Detect which cell encompasses the target text, then output its [x, y] center coordinate. 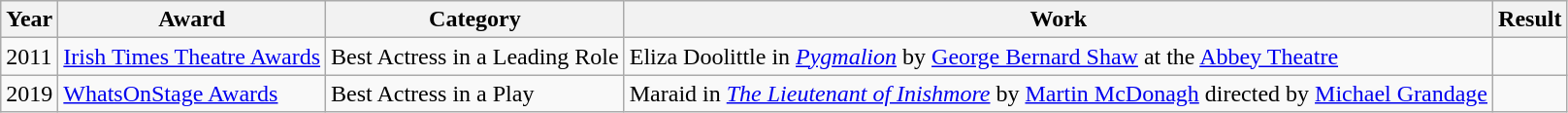
Best Actress in a Leading Role [475, 56]
Result [1530, 19]
Eliza Doolittle in Pygmalion by George Bernard Shaw at the Abbey Theatre [1058, 56]
WhatsOnStage Awards [192, 94]
2019 [29, 94]
Category [475, 19]
Irish Times Theatre Awards [192, 56]
Award [192, 19]
Maraid in The Lieutenant of Inishmore by Martin McDonagh directed by Michael Grandage [1058, 94]
Best Actress in a Play [475, 94]
Work [1058, 19]
2011 [29, 56]
Year [29, 19]
